Determine the [X, Y] coordinate at the center of the cell enclosing the given text.  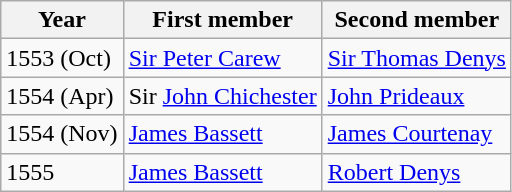
James Courtenay [416, 134]
Second member [416, 20]
First member [222, 20]
1555 [62, 172]
Sir Thomas Denys [416, 58]
1554 (Apr) [62, 96]
Robert Denys [416, 172]
1553 (Oct) [62, 58]
1554 (Nov) [62, 134]
John Prideaux [416, 96]
Year [62, 20]
Sir John Chichester [222, 96]
Sir Peter Carew [222, 58]
